Scan for the cell matching the given text and deliver its (x, y) coordinate at center. 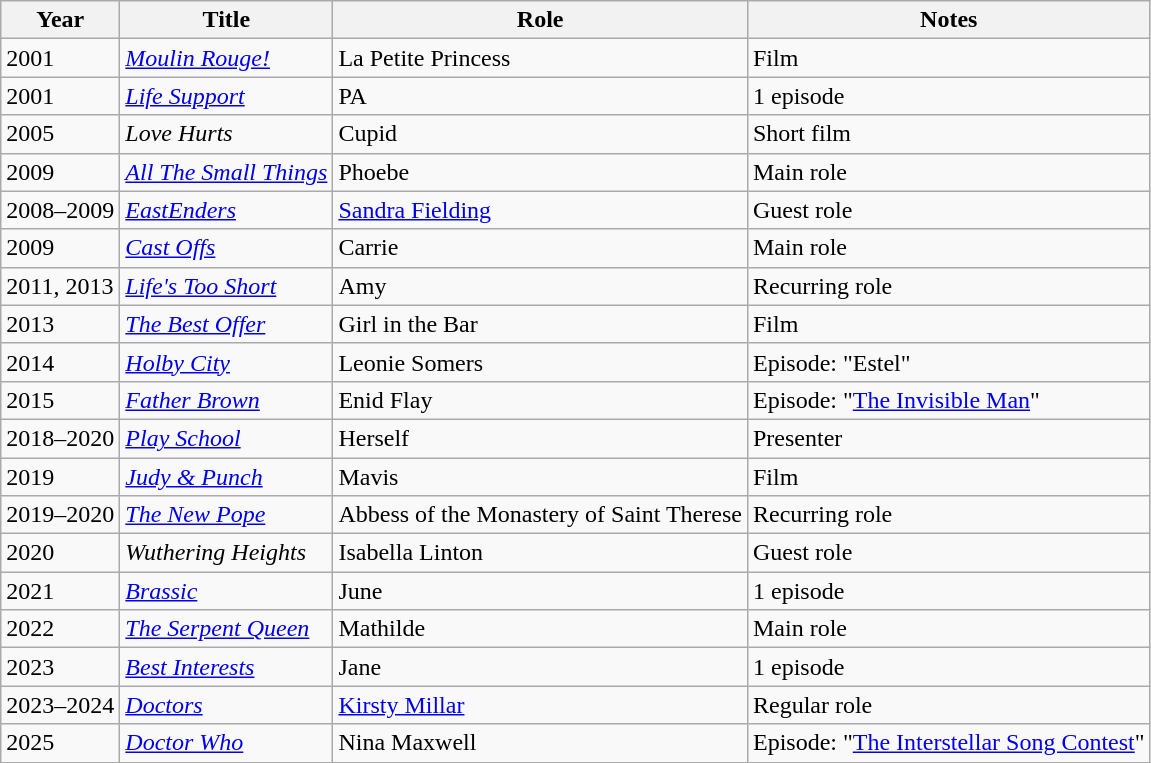
2025 (60, 743)
Sandra Fielding (540, 210)
Kirsty Millar (540, 705)
The Best Offer (226, 324)
PA (540, 96)
EastEnders (226, 210)
Holby City (226, 362)
Herself (540, 438)
Amy (540, 286)
Father Brown (226, 400)
Cast Offs (226, 248)
All The Small Things (226, 172)
Judy & Punch (226, 477)
2008–2009 (60, 210)
The Serpent Queen (226, 629)
Doctor Who (226, 743)
2011, 2013 (60, 286)
Life Support (226, 96)
Girl in the Bar (540, 324)
Isabella Linton (540, 553)
Moulin Rouge! (226, 58)
2022 (60, 629)
Nina Maxwell (540, 743)
Jane (540, 667)
Notes (948, 20)
Cupid (540, 134)
Phoebe (540, 172)
June (540, 591)
Presenter (948, 438)
Mathilde (540, 629)
2019–2020 (60, 515)
Role (540, 20)
Episode: "Estel" (948, 362)
2013 (60, 324)
The New Pope (226, 515)
Doctors (226, 705)
2020 (60, 553)
Brassic (226, 591)
Leonie Somers (540, 362)
Wuthering Heights (226, 553)
2023 (60, 667)
2015 (60, 400)
Episode: "The Invisible Man" (948, 400)
2014 (60, 362)
Enid Flay (540, 400)
Carrie (540, 248)
2019 (60, 477)
Episode: "The Interstellar Song Contest" (948, 743)
Title (226, 20)
2023–2024 (60, 705)
2018–2020 (60, 438)
Regular role (948, 705)
Year (60, 20)
Mavis (540, 477)
Short film (948, 134)
Best Interests (226, 667)
2021 (60, 591)
La Petite Princess (540, 58)
Love Hurts (226, 134)
Play School (226, 438)
Life's Too Short (226, 286)
Abbess of the Monastery of Saint Therese (540, 515)
2005 (60, 134)
